Return (x, y) of the center of cell containing provided text 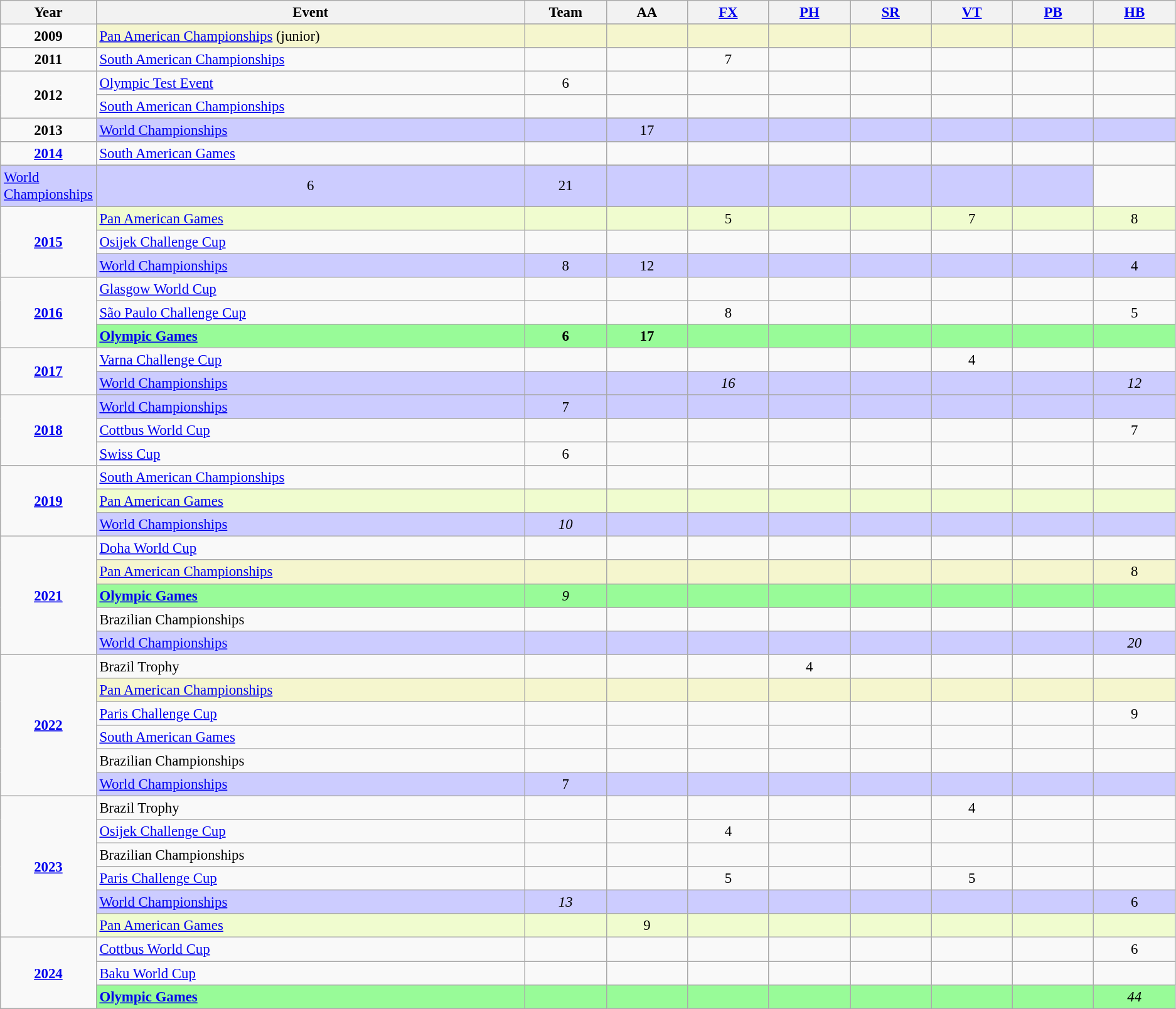
Doha World Cup (310, 548)
2021 (48, 595)
2016 (48, 312)
FX (728, 13)
2018 (48, 430)
13 (565, 902)
2009 (48, 36)
Baku World Cup (310, 973)
AA (646, 13)
2024 (48, 973)
PH (810, 13)
Team (565, 13)
SR (891, 13)
PB (1053, 13)
2011 (48, 60)
HB (1135, 13)
2022 (48, 725)
Glasgow World Cup (310, 289)
2013 (48, 131)
2012 (48, 95)
44 (1135, 996)
16 (728, 383)
2023 (48, 867)
Year (48, 13)
2014 (48, 154)
20 (1135, 643)
Pan American Championships (junior) (310, 36)
2015 (48, 242)
São Paulo Challenge Cup (310, 312)
Varna Challenge Cup (310, 360)
2017 (48, 371)
2019 (48, 501)
VT (971, 13)
Swiss Cup (310, 454)
21 (565, 186)
Event (310, 13)
Olympic Test Event (310, 83)
10 (565, 525)
